Return the [x, y] coordinate for the center point of the cell that contains the specified text.  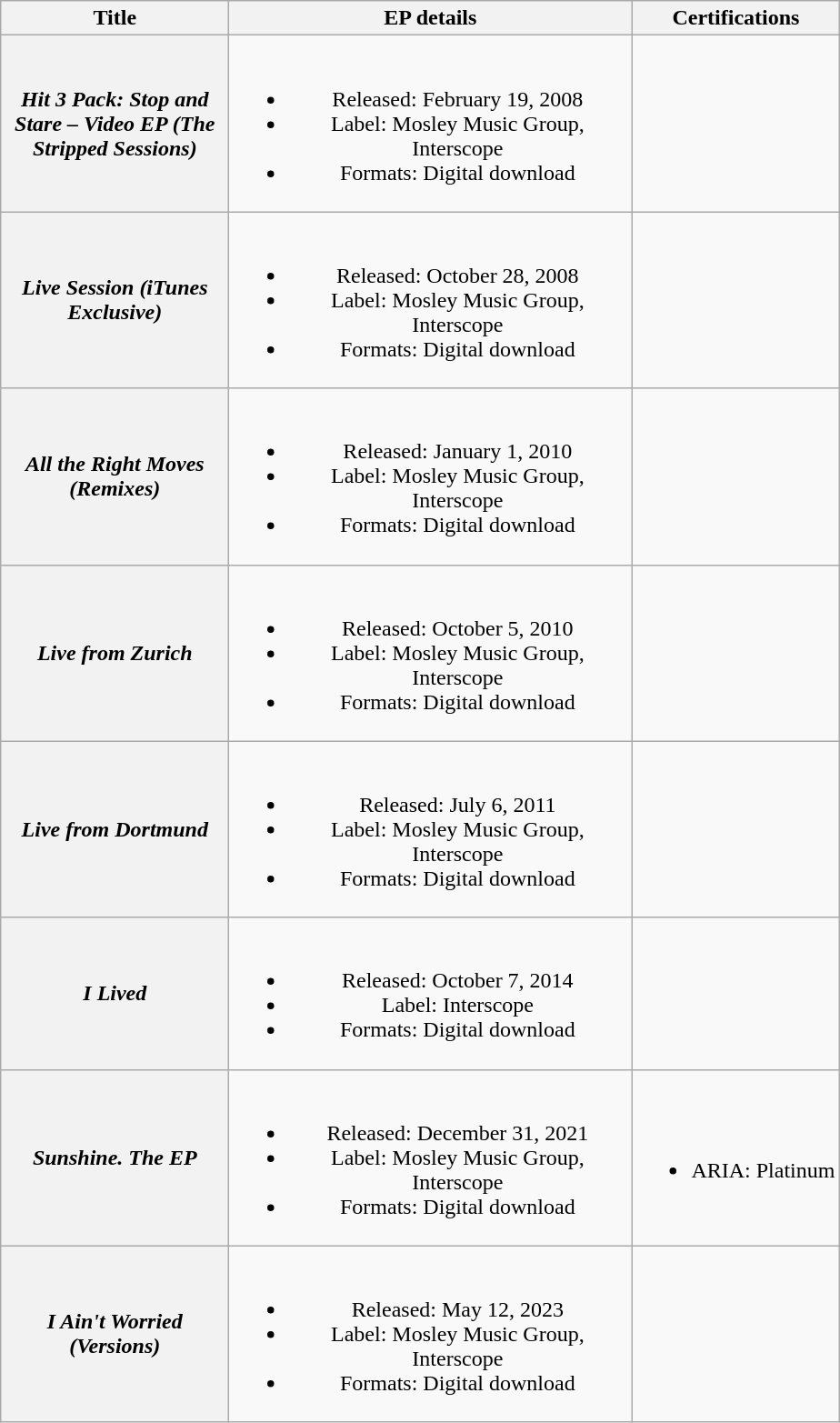
Released: January 1, 2010Label: Mosley Music Group, InterscopeFormats: Digital download [431, 476]
Released: May 12, 2023Label: Mosley Music Group, InterscopeFormats: Digital download [431, 1334]
Released: December 31, 2021Label: Mosley Music Group, InterscopeFormats: Digital download [431, 1157]
I Lived [115, 993]
Live Session (iTunes Exclusive) [115, 300]
ARIA: Platinum [736, 1157]
Released: February 19, 2008Label: Mosley Music Group, InterscopeFormats: Digital download [431, 124]
Released: October 28, 2008Label: Mosley Music Group, InterscopeFormats: Digital download [431, 300]
Live from Dortmund [115, 829]
Released: July 6, 2011Label: Mosley Music Group, InterscopeFormats: Digital download [431, 829]
Title [115, 18]
Released: October 7, 2014Label: InterscopeFormats: Digital download [431, 993]
Hit 3 Pack: Stop and Stare – Video EP (The Stripped Sessions) [115, 124]
I Ain't Worried (Versions) [115, 1334]
EP details [431, 18]
Certifications [736, 18]
Sunshine. The EP [115, 1157]
Released: October 5, 2010Label: Mosley Music Group, InterscopeFormats: Digital download [431, 653]
All the Right Moves (Remixes) [115, 476]
Live from Zurich [115, 653]
